Pinpoint the cell where the given text exists, returning its (x, y) midpoint coordinate. 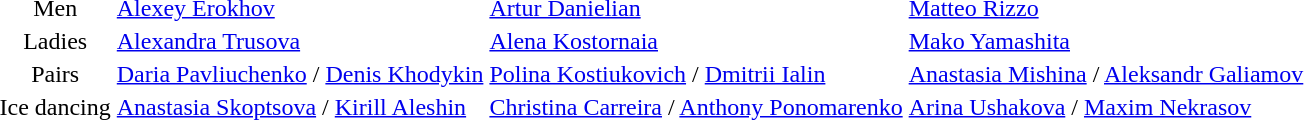
Alexandra Trusova (300, 41)
Alena Kostornaia (696, 41)
Polina Kostiukovich / Dmitrii Ialin (696, 74)
Daria Pavliuchenko / Denis Khodykin (300, 74)
